Search for the cell housing the specified text and yield its [X, Y] center coordinate. 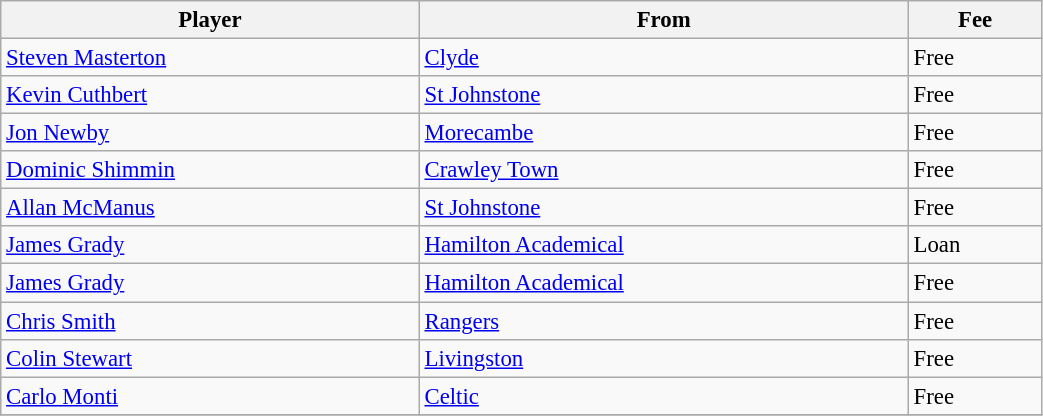
Allan McManus [210, 208]
Kevin Cuthbert [210, 95]
Dominic Shimmin [210, 170]
Celtic [664, 396]
Carlo Monti [210, 396]
Fee [975, 20]
Steven Masterton [210, 58]
Clyde [664, 58]
Colin Stewart [210, 358]
Loan [975, 245]
Livingston [664, 358]
Crawley Town [664, 170]
Morecambe [664, 133]
From [664, 20]
Rangers [664, 321]
Chris Smith [210, 321]
Jon Newby [210, 133]
Player [210, 20]
